Search for the cell housing the specified text and yield its [X, Y] center coordinate. 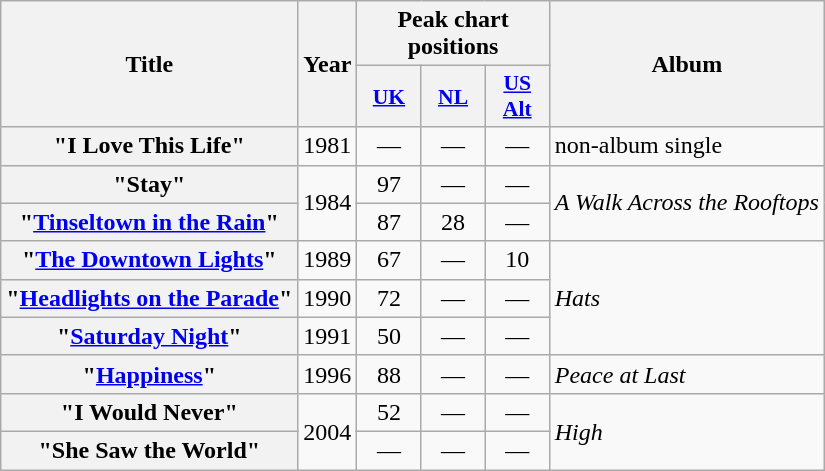
50 [389, 336]
Album [686, 64]
72 [389, 298]
"She Saw the World" [150, 450]
97 [389, 184]
"I Love This Life" [150, 146]
NL [453, 96]
A Walk Across the Rooftops [686, 203]
87 [389, 222]
52 [389, 412]
2004 [328, 431]
10 [517, 260]
Peace at Last [686, 374]
1990 [328, 298]
High [686, 431]
"Headlights on the Parade" [150, 298]
1981 [328, 146]
88 [389, 374]
Hats [686, 298]
"Tinseltown in the Rain" [150, 222]
"Stay" [150, 184]
"Saturday Night" [150, 336]
"The Downtown Lights" [150, 260]
1989 [328, 260]
"Happiness" [150, 374]
1991 [328, 336]
Title [150, 64]
US Alt [517, 96]
67 [389, 260]
"I Would Never" [150, 412]
Peak chart positions [453, 34]
UK [389, 96]
1996 [328, 374]
28 [453, 222]
non-album single [686, 146]
Year [328, 64]
1984 [328, 203]
